Return [X, Y] of the center of cell containing provided text 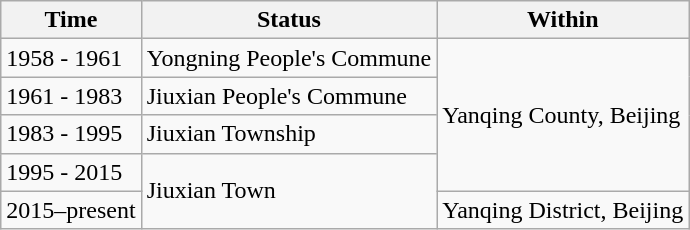
Jiuxian People's Commune [289, 96]
1983 - 1995 [71, 134]
Yanqing County, Beijing [563, 115]
Yanqing District, Beijing [563, 210]
Yongning People's Commune [289, 58]
Jiuxian Town [289, 191]
1958 - 1961 [71, 58]
Time [71, 20]
Jiuxian Township [289, 134]
1995 - 2015 [71, 172]
Within [563, 20]
1961 - 1983 [71, 96]
2015–present [71, 210]
Status [289, 20]
